Return (X, Y) of the center of cell containing provided text 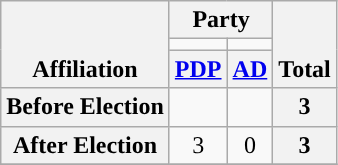
After Election (86, 145)
Total (305, 44)
0 (250, 145)
AD (250, 69)
Affiliation (86, 44)
Party (220, 20)
Before Election (86, 107)
PDP (198, 69)
